Pinpoint the cell where the given text exists, returning its (X, Y) midpoint coordinate. 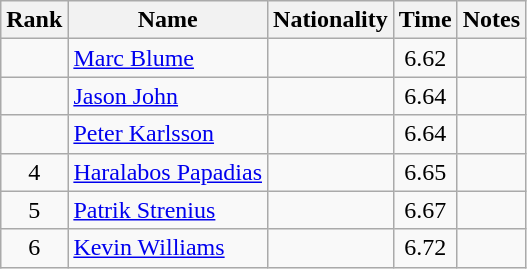
6.72 (425, 248)
Peter Karlsson (168, 134)
Marc Blume (168, 58)
4 (34, 172)
Name (168, 20)
6 (34, 248)
5 (34, 210)
Haralabos Papadias (168, 172)
6.67 (425, 210)
Rank (34, 20)
Notes (491, 20)
Jason John (168, 96)
Kevin Williams (168, 248)
Time (425, 20)
6.62 (425, 58)
Nationality (331, 20)
Patrik Strenius (168, 210)
6.65 (425, 172)
